Search for the cell housing the specified text and yield its (x, y) center coordinate. 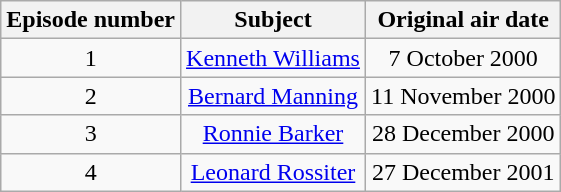
11 November 2000 (462, 96)
Episode number (91, 20)
Leonard Rossiter (274, 172)
Original air date (462, 20)
3 (91, 134)
28 December 2000 (462, 134)
1 (91, 58)
Subject (274, 20)
27 December 2001 (462, 172)
4 (91, 172)
2 (91, 96)
Bernard Manning (274, 96)
7 October 2000 (462, 58)
Ronnie Barker (274, 134)
Kenneth Williams (274, 58)
